Provide the (x, y) coordinate of the cell's center where the given text is located.  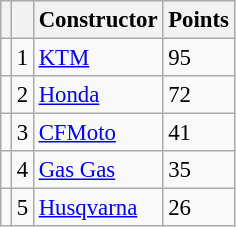
KTM (98, 58)
2 (22, 95)
3 (22, 133)
95 (198, 58)
26 (198, 208)
Gas Gas (98, 170)
1 (22, 58)
72 (198, 95)
4 (22, 170)
Husqvarna (98, 208)
Honda (98, 95)
5 (22, 208)
Constructor (98, 20)
Points (198, 20)
35 (198, 170)
CFMoto (98, 133)
41 (198, 133)
